Scan for the cell matching the given text and deliver its [x, y] coordinate at center. 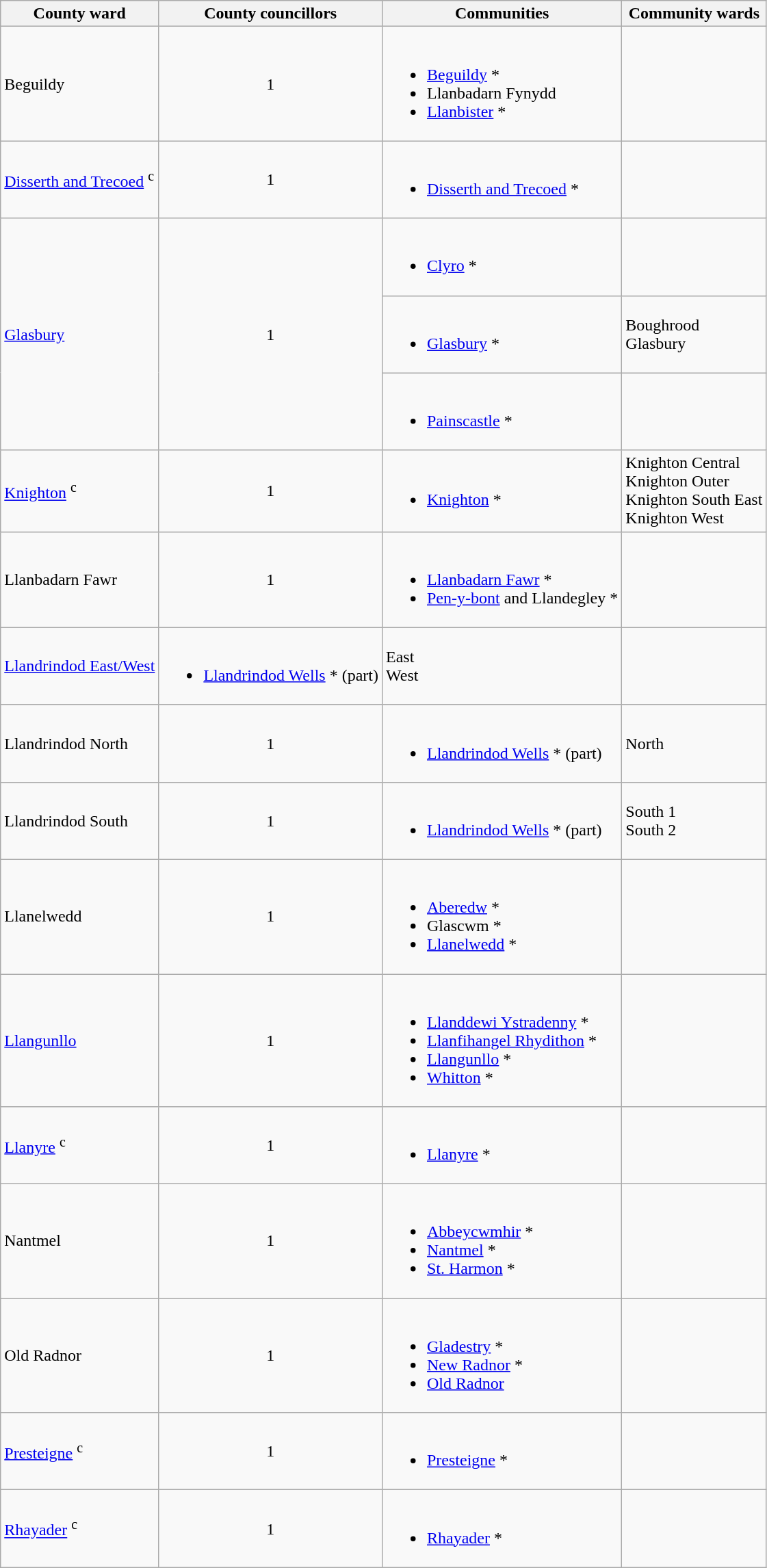
South 1 South 2 [694, 821]
Gladestry *New Radnor *Old Radnor [502, 1356]
Llanyre c [79, 1145]
Old Radnor [79, 1356]
Disserth and Trecoed c [79, 179]
Clyro * [502, 257]
Llanyre * [502, 1145]
Boughrood Glasbury [694, 334]
Knighton c [79, 491]
County councillors [271, 14]
Disserth and Trecoed * [502, 179]
Llangunllo [79, 1041]
Llanddewi Ystradenny *Llanfihangel Rhydithon *Llangunllo *Whitton * [502, 1041]
Nantmel [79, 1241]
Community wards [694, 14]
Rhayader * [502, 1528]
East West [502, 666]
Glasbury * [502, 334]
Llanbadarn Fawr *Pen-y-bont and Llandegley * [502, 579]
Llanelwedd [79, 917]
Beguildy *Llanbadarn FynyddLlanbister * [502, 83]
Rhayader c [79, 1528]
Abbeycwmhir *Nantmel *St. Harmon * [502, 1241]
Llandrindod North [79, 743]
Presteigne c [79, 1452]
Knighton Central Knighton OuterKnighton South EastKnighton West [694, 491]
Presteigne * [502, 1452]
Aberedw *Glascwm *Llanelwedd * [502, 917]
Communities [502, 14]
Llanbadarn Fawr [79, 579]
County ward [79, 14]
Beguildy [79, 83]
North [694, 743]
Knighton * [502, 491]
Glasbury [79, 334]
Painscastle * [502, 412]
Llandrindod South [79, 821]
Llandrindod East/West [79, 666]
